Extract the (x, y) coordinate from the center of the cell holding the provided text.  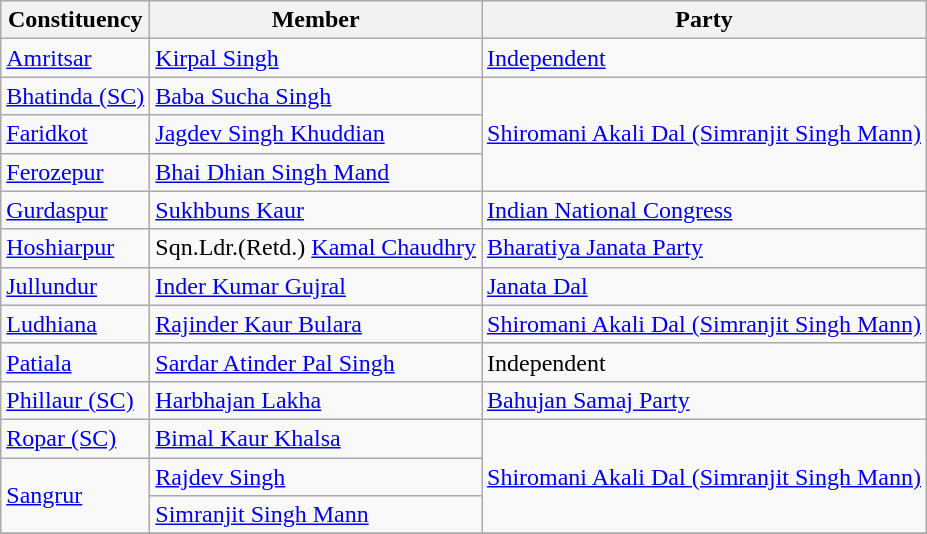
Phillaur (SC) (76, 400)
Jagdev Singh Khuddian (316, 134)
Constituency (76, 20)
Indian National Congress (704, 210)
Bahujan Samaj Party (704, 400)
Member (316, 20)
Bimal Kaur Khalsa (316, 438)
Kirpal Singh (316, 58)
Baba Sucha Singh (316, 96)
Harbhajan Lakha (316, 400)
Sqn.Ldr.(Retd.) Kamal Chaudhry (316, 248)
Ferozepur (76, 172)
Rajinder Kaur Bulara (316, 324)
Ropar (SC) (76, 438)
Janata Dal (704, 286)
Simranjit Singh Mann (316, 515)
Bhatinda (SC) (76, 96)
Sardar Atinder Pal Singh (316, 362)
Faridkot (76, 134)
Inder Kumar Gujral (316, 286)
Gurdaspur (76, 210)
Party (704, 20)
Hoshiarpur (76, 248)
Jullundur (76, 286)
Rajdev Singh (316, 477)
Ludhiana (76, 324)
Amritsar (76, 58)
Sangrur (76, 496)
Sukhbuns Kaur (316, 210)
Bhai Dhian Singh Mand (316, 172)
Bharatiya Janata Party (704, 248)
Patiala (76, 362)
